Return the (X, Y) coordinate for the center point of the cell that contains the specified text.  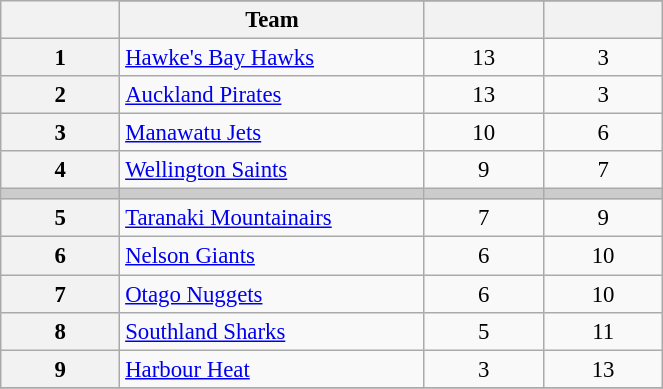
11 (602, 331)
1 (60, 58)
Otago Nuggets (272, 294)
Hawke's Bay Hawks (272, 58)
Southland Sharks (272, 331)
Taranaki Mountainairs (272, 219)
Nelson Giants (272, 256)
Auckland Pirates (272, 95)
Manawatu Jets (272, 133)
8 (60, 331)
Team (272, 20)
Harbour Heat (272, 369)
2 (60, 95)
4 (60, 170)
Wellington Saints (272, 170)
